From the cell containing the given text, extract its center point as (X, Y) coordinate. 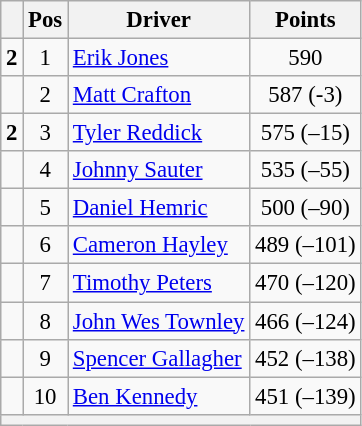
Daniel Hemric (159, 208)
535 (–55) (306, 170)
489 (–101) (306, 245)
Ben Kennedy (159, 396)
8 (46, 321)
575 (–15) (306, 133)
9 (46, 358)
Spencer Gallagher (159, 358)
451 (–139) (306, 396)
Tyler Reddick (159, 133)
500 (–90) (306, 208)
466 (–124) (306, 321)
John Wes Townley (159, 321)
Erik Jones (159, 58)
5 (46, 208)
590 (306, 58)
587 (-3) (306, 95)
4 (46, 170)
3 (46, 133)
Points (306, 20)
Cameron Hayley (159, 245)
6 (46, 245)
Johnny Sauter (159, 170)
1 (46, 58)
470 (–120) (306, 283)
10 (46, 396)
Matt Crafton (159, 95)
Timothy Peters (159, 283)
Driver (159, 20)
452 (–138) (306, 358)
7 (46, 283)
Pos (46, 20)
